Capture the cell that displays the provided text and extract its (x, y) central coordinate. 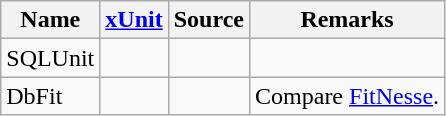
Source (208, 20)
Compare FitNesse. (348, 96)
Remarks (348, 20)
Name (50, 20)
DbFit (50, 96)
xUnit (134, 20)
SQLUnit (50, 58)
